From the cell containing the given text, extract its center point as (x, y) coordinate. 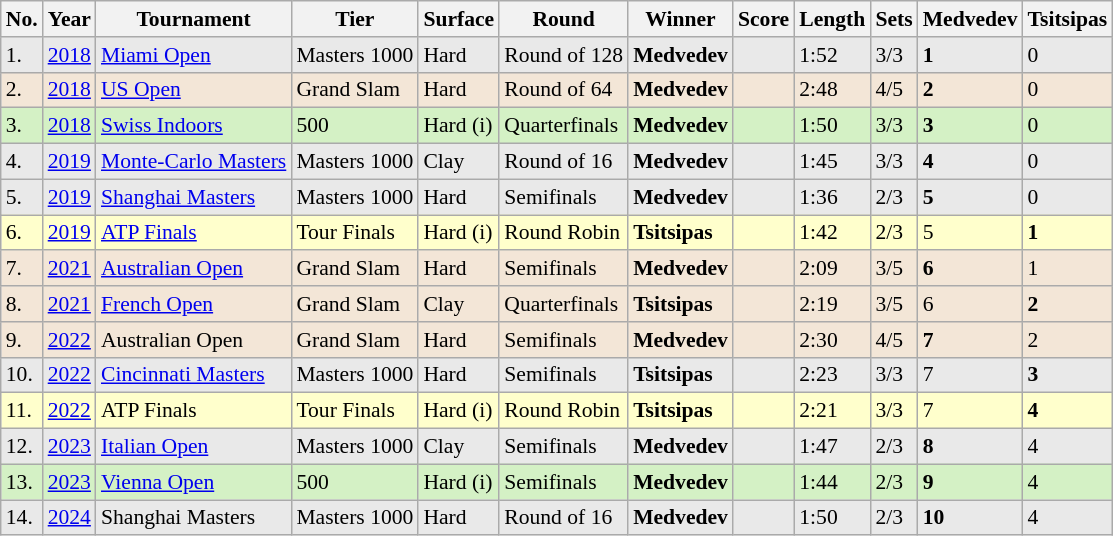
Swiss Indoors (194, 126)
Round of 64 (564, 90)
11. (22, 411)
1:44 (832, 482)
7. (22, 269)
Round of 128 (564, 55)
2:21 (832, 411)
Surface (458, 19)
3. (22, 126)
Score (764, 19)
8. (22, 304)
Length (832, 19)
French Open (194, 304)
1:45 (832, 162)
6. (22, 233)
2:23 (832, 375)
1:47 (832, 447)
Italian Open (194, 447)
Vienna Open (194, 482)
2:19 (832, 304)
Miami Open (194, 55)
1:42 (832, 233)
2. (22, 90)
10. (22, 375)
2:48 (832, 90)
2024 (70, 518)
13. (22, 482)
Sets (894, 19)
4. (22, 162)
Year (70, 19)
1. (22, 55)
2:09 (832, 269)
Round (564, 19)
14. (22, 518)
No. (22, 19)
10 (970, 518)
8 (970, 447)
5. (22, 197)
Cincinnati Masters (194, 375)
US Open (194, 90)
2:30 (832, 340)
1:52 (832, 55)
12. (22, 447)
9. (22, 340)
9 (970, 482)
Winner (680, 19)
Monte-Carlo Masters (194, 162)
1:36 (832, 197)
Tier (354, 19)
Tournament (194, 19)
